Return (x, y) of the center of cell containing provided text 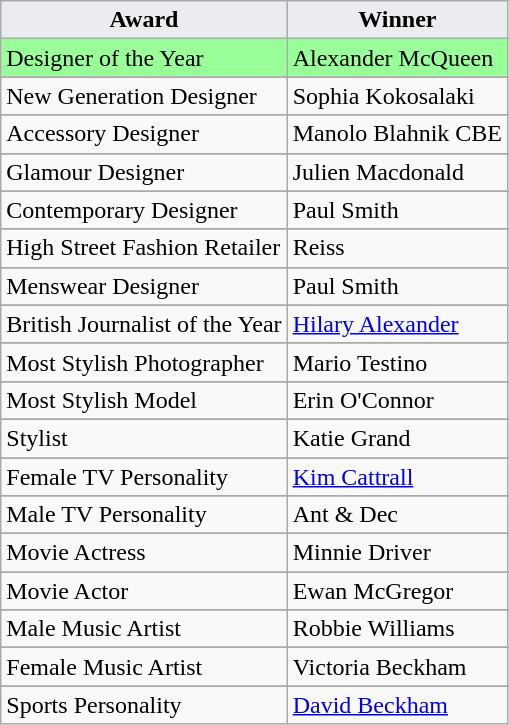
Most Stylish Photographer (144, 362)
Movie Actor (144, 591)
Hilary Alexander (397, 324)
Katie Grand (397, 438)
Kim Cattrall (397, 477)
Ewan McGregor (397, 591)
Glamour Designer (144, 172)
Victoria Beckham (397, 667)
Robbie Williams (397, 629)
Alexander McQueen (397, 58)
Reiss (397, 248)
British Journalist of the Year (144, 324)
Julien Macdonald (397, 172)
Manolo Blahnik CBE (397, 134)
Male Music Artist (144, 629)
Most Stylish Model (144, 400)
Ant & Dec (397, 515)
Female TV Personality (144, 477)
Contemporary Designer (144, 210)
Stylist (144, 438)
Mario Testino (397, 362)
Erin O'Connor (397, 400)
Sophia Kokosalaki (397, 96)
Winner (397, 20)
Sports Personality (144, 705)
David Beckham (397, 705)
Award (144, 20)
Menswear Designer (144, 286)
Movie Actress (144, 553)
New Generation Designer (144, 96)
Accessory Designer (144, 134)
Minnie Driver (397, 553)
Female Music Artist (144, 667)
High Street Fashion Retailer (144, 248)
Male TV Personality (144, 515)
Designer of the Year (144, 58)
